Provide the [X, Y] coordinate of the cell's center where the given text is located.  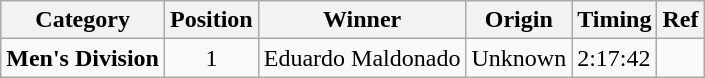
Men's Division [83, 58]
2:17:42 [614, 58]
Timing [614, 20]
Position [212, 20]
Winner [362, 20]
Origin [519, 20]
Eduardo Maldonado [362, 58]
1 [212, 58]
Unknown [519, 58]
Category [83, 20]
Ref [680, 20]
